Detect which cell encompasses the target text, then output its [X, Y] center coordinate. 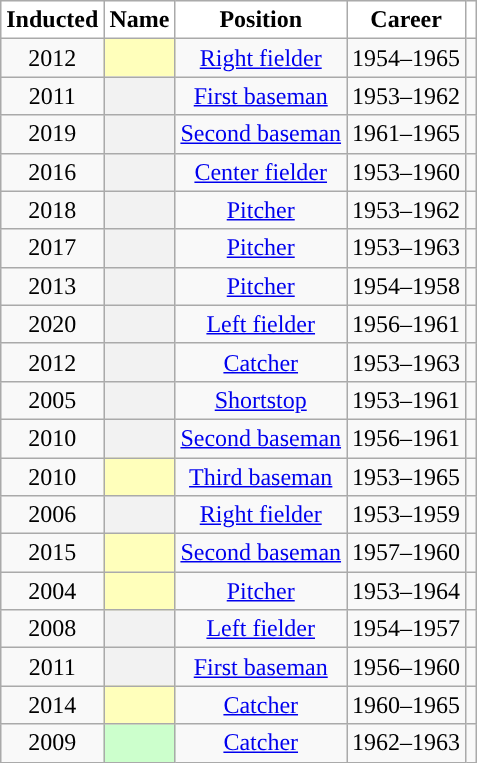
2005 [52, 400]
2004 [52, 591]
1953–1961 [406, 400]
2006 [52, 515]
Shortstop [261, 400]
Center fielder [261, 172]
1953–1960 [406, 172]
2020 [52, 324]
2014 [52, 705]
Inducted [52, 20]
1953–1964 [406, 591]
2016 [52, 172]
1954–1965 [406, 58]
1960–1965 [406, 705]
2015 [52, 553]
2018 [52, 210]
2017 [52, 248]
1962–1963 [406, 743]
2009 [52, 743]
Career [406, 20]
1953–1959 [406, 515]
1961–1965 [406, 134]
Name [140, 20]
2019 [52, 134]
1954–1957 [406, 629]
Third baseman [261, 477]
1953–1965 [406, 477]
1957–1960 [406, 553]
2008 [52, 629]
Position [261, 20]
1954–1958 [406, 286]
2013 [52, 286]
1956–1960 [406, 667]
